Identify which cell holds the provided text, then report its (x, y) central coordinate. 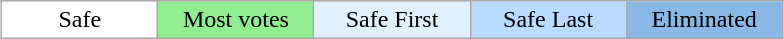
Safe Last (548, 20)
Eliminated (704, 20)
Safe (80, 20)
Safe First (392, 20)
Most votes (236, 20)
